Capture the cell that displays the provided text and extract its (x, y) central coordinate. 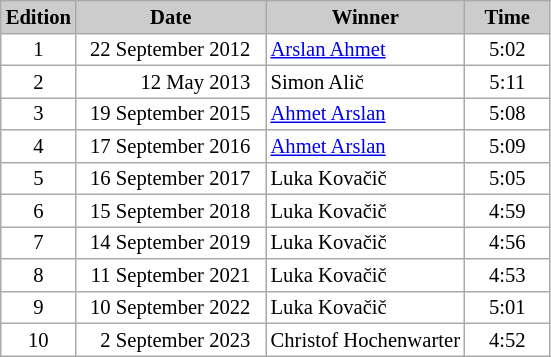
4:52 (508, 339)
9 (38, 307)
6 (38, 210)
4:53 (508, 274)
10 (38, 339)
8 (38, 274)
5 (38, 178)
7 (38, 242)
14 September 2019 (171, 242)
12 May 2013 (171, 81)
5:11 (508, 81)
2 (38, 81)
22 September 2012 (171, 49)
Arslan Ahmet (366, 49)
11 September 2021 (171, 274)
1 (38, 49)
2 September 2023 (171, 339)
5:05 (508, 178)
15 September 2018 (171, 210)
Winner (366, 16)
4:59 (508, 210)
5:09 (508, 146)
10 September 2022 (171, 307)
Christof Hochenwarter (366, 339)
Edition (38, 16)
5:01 (508, 307)
Date (171, 16)
Simon Alič (366, 81)
16 September 2017 (171, 178)
4:56 (508, 242)
3 (38, 113)
5:02 (508, 49)
Time (508, 16)
5:08 (508, 113)
19 September 2015 (171, 113)
17 September 2016 (171, 146)
4 (38, 146)
